Locate the cell with the specified text and output its [x, y] center coordinate. 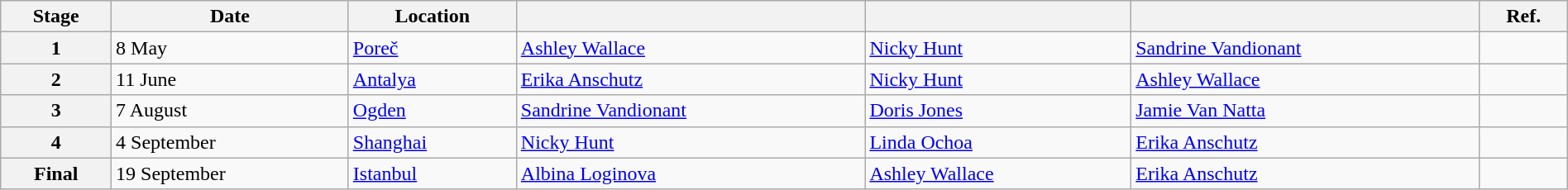
1 [56, 48]
Linda Ochoa [998, 142]
3 [56, 111]
Date [230, 17]
Antalya [432, 79]
Stage [56, 17]
7 August [230, 111]
Ref. [1523, 17]
4 [56, 142]
Poreč [432, 48]
Albina Loginova [691, 173]
Ogden [432, 111]
Location [432, 17]
11 June [230, 79]
4 September [230, 142]
Istanbul [432, 173]
Jamie Van Natta [1306, 111]
2 [56, 79]
Final [56, 173]
Doris Jones [998, 111]
19 September [230, 173]
Shanghai [432, 142]
8 May [230, 48]
